Scan for the cell matching the given text and deliver its [X, Y] coordinate at center. 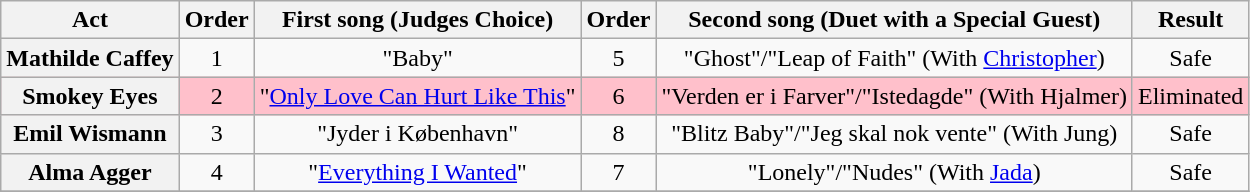
Emil Wismann [90, 134]
First song (Judges Choice) [418, 20]
4 [216, 172]
Smokey Eyes [90, 96]
"Lonely"/"Nudes" (With Jada) [894, 172]
5 [618, 58]
"Everything I Wanted" [418, 172]
2 [216, 96]
6 [618, 96]
"Verden er i Farver"/"Istedagde" (With Hjalmer) [894, 96]
"Only Love Can Hurt Like This" [418, 96]
1 [216, 58]
"Blitz Baby"/"Jeg skal nok vente" (With Jung) [894, 134]
Eliminated [1190, 96]
"Baby" [418, 58]
Second song (Duet with a Special Guest) [894, 20]
7 [618, 172]
"Ghost"/"Leap of Faith" (With Christopher) [894, 58]
3 [216, 134]
Result [1190, 20]
Mathilde Caffey [90, 58]
Alma Agger [90, 172]
Act [90, 20]
8 [618, 134]
"Jyder i København" [418, 134]
